Scan for the cell matching the given text and deliver its [X, Y] coordinate at center. 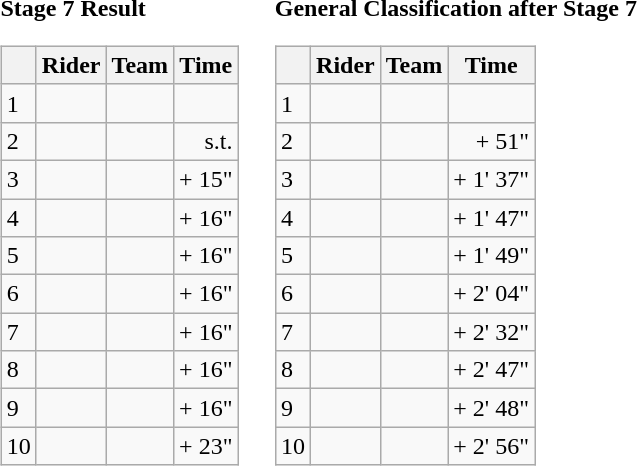
+ 2' 56" [492, 446]
+ 51" [492, 141]
+ 15" [206, 179]
s.t. [206, 141]
+ 2' 32" [492, 332]
+ 1' 49" [492, 256]
+ 1' 37" [492, 179]
+ 2' 48" [492, 408]
+ 2' 47" [492, 370]
+ 1' 47" [492, 217]
+ 23" [206, 446]
+ 2' 04" [492, 294]
